For the text-containing cell, return its midpoint in [X, Y] coordinate format. 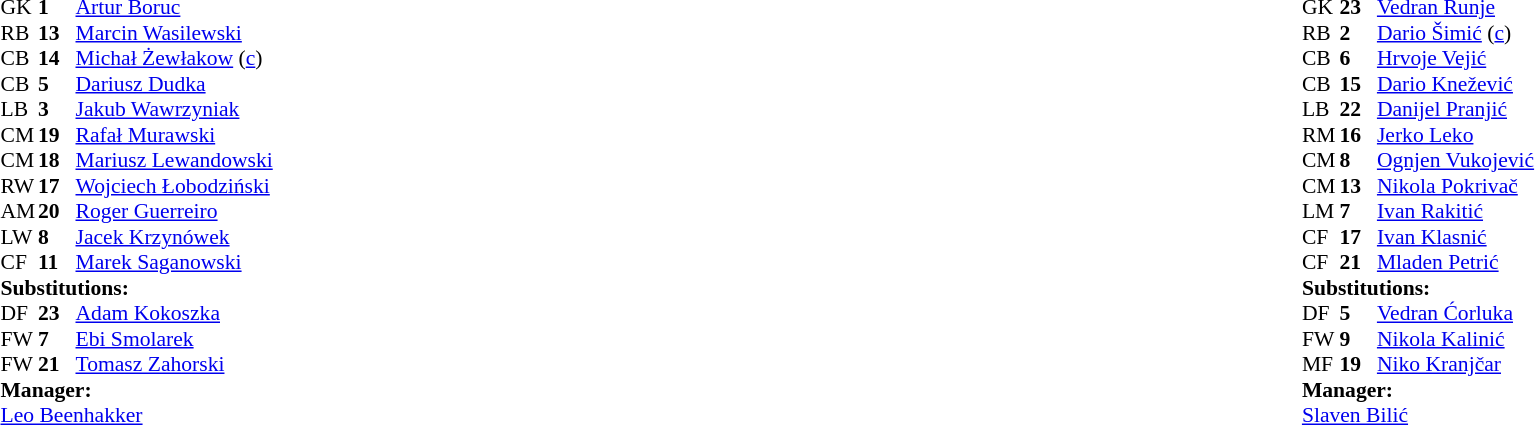
LW [19, 237]
Danijel Pranjić [1456, 109]
RM [1321, 135]
Dariusz Dudka [174, 84]
Dario Knežević [1456, 84]
Rafał Murawski [174, 135]
3 [57, 109]
Hrvoje Vejić [1456, 59]
Mariusz Lewandowski [174, 161]
Ognjen Vukojević [1456, 161]
Dario Šimić (c) [1456, 33]
AM [19, 211]
15 [1358, 84]
Adam Kokoszka [174, 313]
Jakub Wawrzyniak [174, 109]
Ivan Rakitić [1456, 211]
Ebi Smolarek [174, 339]
Nikola Pokrivač [1456, 186]
Marek Saganowski [174, 263]
Vedran Ćorluka [1456, 313]
Mladen Petrić [1456, 263]
Nikola Kalinić [1456, 339]
Roger Guerreiro [174, 211]
LM [1321, 211]
9 [1358, 339]
23 [57, 313]
16 [1358, 135]
Niko Kranjčar [1456, 365]
RW [19, 186]
Wojciech Łobodziński [174, 186]
Jerko Leko [1456, 135]
Ivan Klasnić [1456, 237]
14 [57, 59]
2 [1358, 33]
20 [57, 211]
Marcin Wasilewski [174, 33]
Jacek Krzynówek [174, 237]
Tomasz Zahorski [174, 365]
11 [57, 263]
6 [1358, 59]
22 [1358, 109]
Michał Żewłakow (c) [174, 59]
MF [1321, 365]
18 [57, 161]
